Find where the given text appears and provide that cell's center as (x, y) coordinate. 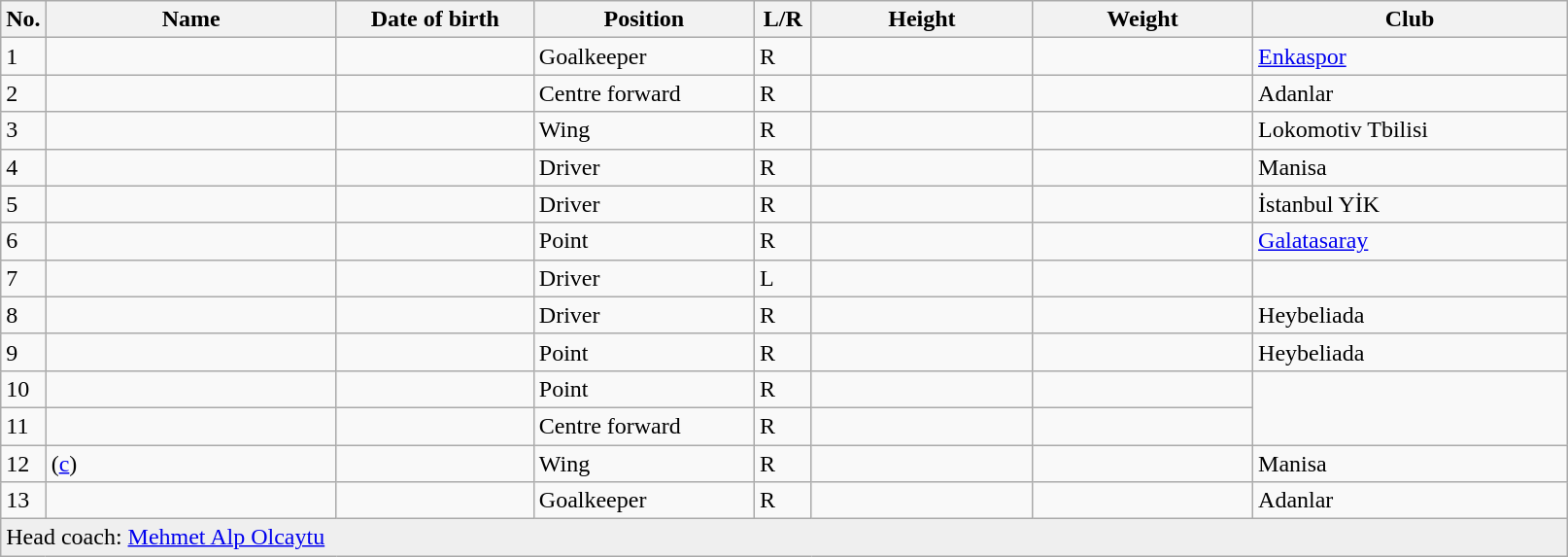
Head coach: Mehmet Alp Olcaytu (784, 538)
Weight (1142, 19)
Date of birth (435, 19)
1 (23, 56)
7 (23, 278)
L/R (783, 19)
Lokomotiv Tbilisi (1411, 130)
No. (23, 19)
Galatasaray (1411, 241)
(c) (190, 464)
İstanbul YİK (1411, 204)
8 (23, 315)
2 (23, 93)
11 (23, 426)
L (783, 278)
3 (23, 130)
13 (23, 501)
10 (23, 389)
5 (23, 204)
9 (23, 352)
4 (23, 167)
Club (1411, 19)
12 (23, 464)
Name (190, 19)
6 (23, 241)
Enkaspor (1411, 56)
Position (643, 19)
Height (921, 19)
